Capture the cell that displays the provided text and extract its [X, Y] central coordinate. 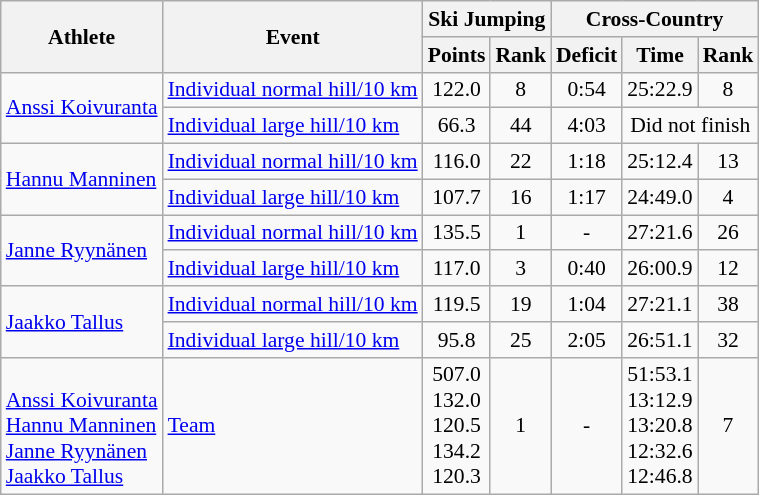
13 [728, 162]
3 [520, 269]
507.0132.0120.5134.2120.3 [457, 426]
1:18 [586, 162]
51:53.113:12.913:20.812:32.612:46.8 [660, 426]
122.0 [457, 90]
38 [728, 304]
Anssi Koivuranta [82, 108]
26:51.1 [660, 340]
7 [728, 426]
1:17 [586, 197]
25 [520, 340]
Jaakko Tallus [82, 322]
1:04 [586, 304]
2:05 [586, 340]
Janne Ryynänen [82, 250]
Ski Jumping [487, 19]
25:22.9 [660, 90]
Anssi KoivurantaHannu ManninenJanne RyynänenJaakko Tallus [82, 426]
116.0 [457, 162]
4 [728, 197]
Did not finish [690, 126]
0:40 [586, 269]
4:03 [586, 126]
Deficit [586, 55]
Team [293, 426]
Event [293, 36]
16 [520, 197]
0:54 [586, 90]
117.0 [457, 269]
19 [520, 304]
12 [728, 269]
Time [660, 55]
32 [728, 340]
26 [728, 233]
Athlete [82, 36]
Cross-Country [654, 19]
22 [520, 162]
119.5 [457, 304]
135.5 [457, 233]
27:21.6 [660, 233]
107.7 [457, 197]
44 [520, 126]
95.8 [457, 340]
27:21.1 [660, 304]
Points [457, 55]
66.3 [457, 126]
24:49.0 [660, 197]
26:00.9 [660, 269]
Hannu Manninen [82, 180]
25:12.4 [660, 162]
